Detect which cell encompasses the target text, then output its [X, Y] center coordinate. 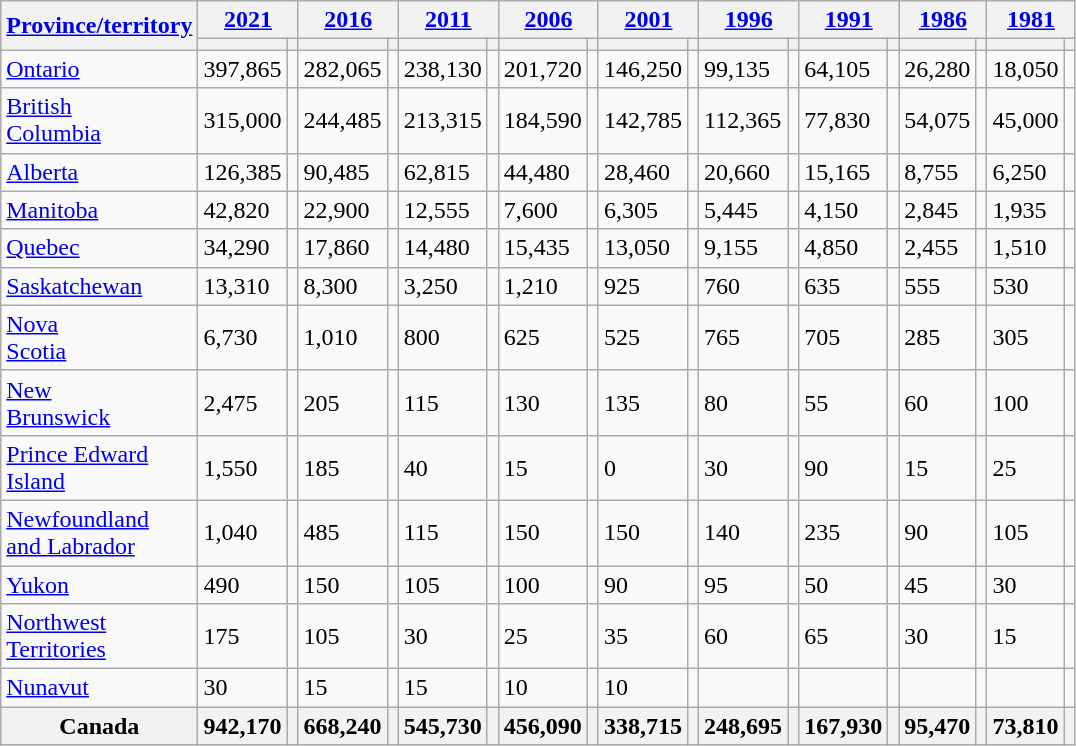
20,660 [744, 172]
485 [342, 532]
18,050 [1026, 69]
12,555 [442, 210]
668,240 [342, 726]
3,250 [442, 286]
705 [844, 338]
9,155 [744, 248]
Nunavut [100, 688]
456,090 [542, 726]
942,170 [242, 726]
Ontario [100, 69]
142,785 [642, 120]
130 [542, 402]
1996 [749, 20]
95 [744, 585]
5,445 [744, 210]
530 [1026, 286]
Newfoundlandand Labrador [100, 532]
201,720 [542, 69]
2011 [448, 20]
635 [844, 286]
62,815 [442, 172]
800 [442, 338]
40 [442, 468]
2006 [548, 20]
80 [744, 402]
NovaScotia [100, 338]
6,730 [242, 338]
1,040 [242, 532]
135 [642, 402]
2,475 [242, 402]
2,455 [938, 248]
184,590 [542, 120]
NewBrunswick [100, 402]
1,550 [242, 468]
525 [642, 338]
2021 [248, 20]
7,600 [542, 210]
146,250 [642, 69]
925 [642, 286]
14,480 [442, 248]
34,290 [242, 248]
140 [744, 532]
15,165 [844, 172]
54,075 [938, 120]
213,315 [442, 120]
1,010 [342, 338]
8,300 [342, 286]
2,845 [938, 210]
NorthwestTerritories [100, 636]
0 [642, 468]
167,930 [844, 726]
2001 [648, 20]
45 [938, 585]
95,470 [938, 726]
555 [938, 286]
205 [342, 402]
1991 [849, 20]
90,485 [342, 172]
8,755 [938, 172]
4,150 [844, 210]
2016 [348, 20]
4,850 [844, 248]
99,135 [744, 69]
28,460 [642, 172]
248,695 [744, 726]
185 [342, 468]
55 [844, 402]
1981 [1031, 20]
6,305 [642, 210]
65 [844, 636]
Yukon [100, 585]
17,860 [342, 248]
338,715 [642, 726]
45,000 [1026, 120]
397,865 [242, 69]
545,730 [442, 726]
26,280 [938, 69]
285 [938, 338]
1,510 [1026, 248]
15,435 [542, 248]
13,310 [242, 286]
315,000 [242, 120]
1,210 [542, 286]
282,065 [342, 69]
Canada [100, 726]
765 [744, 338]
44,480 [542, 172]
238,130 [442, 69]
35 [642, 636]
1,935 [1026, 210]
6,250 [1026, 172]
490 [242, 585]
Manitoba [100, 210]
175 [242, 636]
625 [542, 338]
BritishColumbia [100, 120]
77,830 [844, 120]
126,385 [242, 172]
64,105 [844, 69]
305 [1026, 338]
42,820 [242, 210]
760 [744, 286]
112,365 [744, 120]
Quebec [100, 248]
Saskatchewan [100, 286]
73,810 [1026, 726]
22,900 [342, 210]
244,485 [342, 120]
235 [844, 532]
Alberta [100, 172]
13,050 [642, 248]
Province/territory [100, 26]
1986 [943, 20]
Prince EdwardIsland [100, 468]
50 [844, 585]
